Pinpoint the cell where the given text exists, returning its (X, Y) midpoint coordinate. 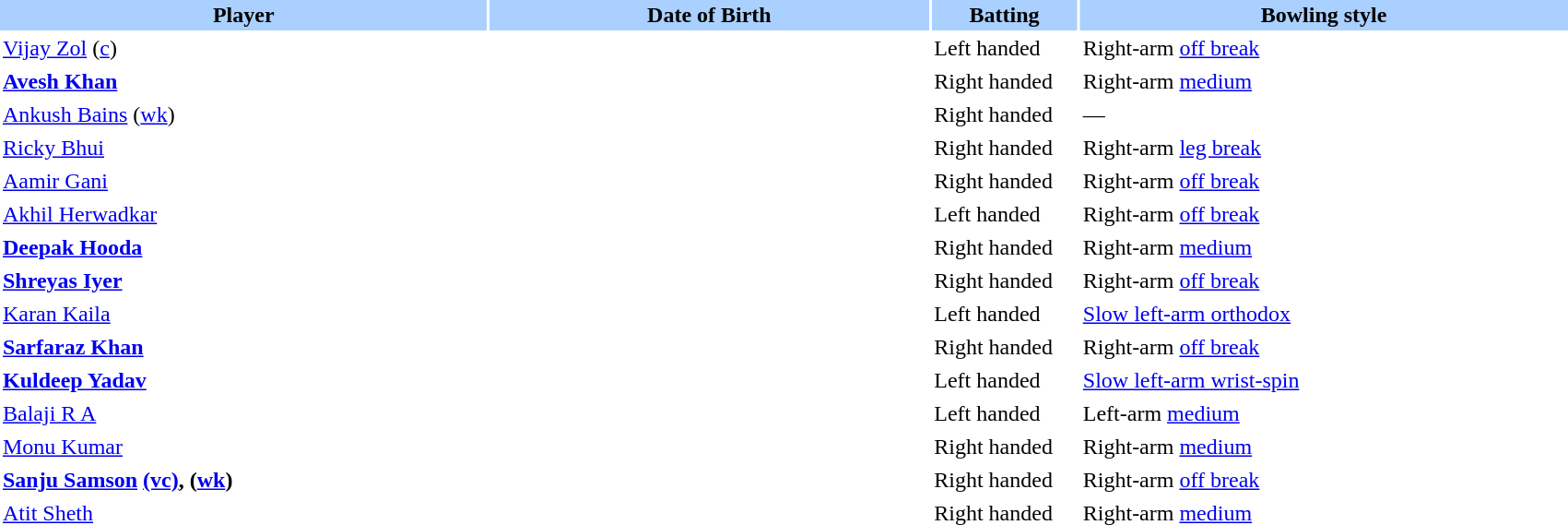
Bowling style (1324, 15)
Sanju Samson (vc), (wk) (243, 480)
Monu Kumar (243, 447)
Ankush Bains (wk) (243, 114)
— (1324, 114)
Vijay Zol (c) (243, 48)
Batting (1005, 15)
Left-arm medium (1324, 413)
Kuldeep Yadav (243, 380)
Avesh Khan (243, 81)
Player (243, 15)
Ricky Bhui (243, 148)
Deepak Hooda (243, 247)
Date of Birth (710, 15)
Balaji R A (243, 413)
Karan Kaila (243, 314)
Sarfaraz Khan (243, 347)
Akhil Herwadkar (243, 214)
Right-arm leg break (1324, 148)
Slow left-arm orthodox (1324, 314)
Aamir Gani (243, 181)
Slow left-arm wrist-spin (1324, 380)
Shreyas Iyer (243, 280)
